For the text-containing cell, return its midpoint in [x, y] coordinate format. 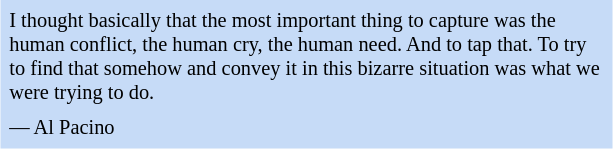
— Al Pacino [306, 128]
